Identify which cell holds the provided text, then report its (X, Y) central coordinate. 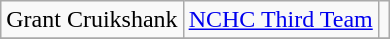
NCHC Third Team (280, 20)
Grant Cruikshank (92, 20)
